Return the [x, y] coordinate for the center point of the cell that contains the specified text.  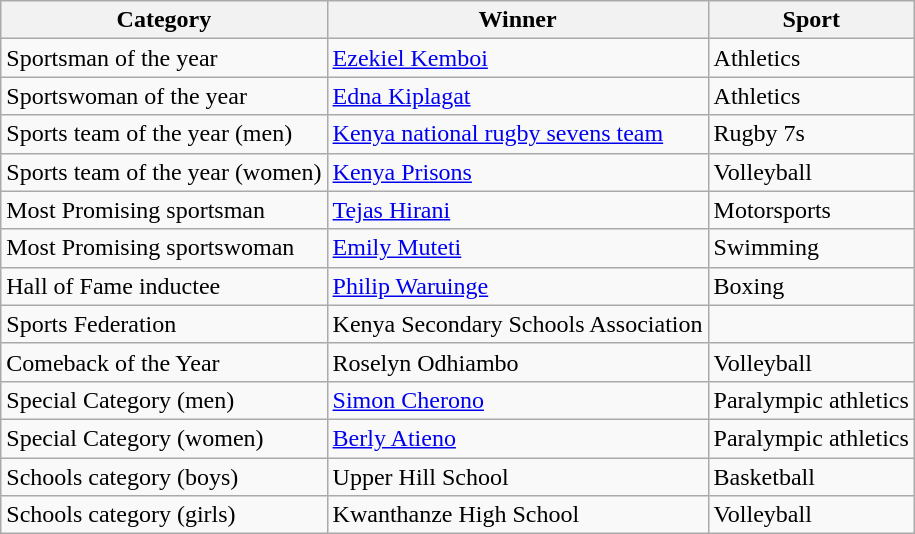
Sport [811, 20]
Category [164, 20]
Ezekiel Kemboi [518, 58]
Philip Waruinge [518, 286]
Basketball [811, 477]
Special Category (women) [164, 438]
Boxing [811, 286]
Most Promising sportswoman [164, 248]
Simon Cherono [518, 400]
Sports team of the year (men) [164, 134]
Kenya Prisons [518, 172]
Schools category (girls) [164, 515]
Motorsports [811, 210]
Winner [518, 20]
Kenya national rugby sevens team [518, 134]
Berly Atieno [518, 438]
Roselyn Odhiambo [518, 362]
Sportsman of the year [164, 58]
Tejas Hirani [518, 210]
Most Promising sportsman [164, 210]
Special Category (men) [164, 400]
Kenya Secondary Schools Association [518, 324]
Comeback of the Year [164, 362]
Swimming [811, 248]
Sports Federation [164, 324]
Upper Hill School [518, 477]
Hall of Fame inductee [164, 286]
Kwanthanze High School [518, 515]
Sportswoman of the year [164, 96]
Emily Muteti [518, 248]
Edna Kiplagat [518, 96]
Schools category (boys) [164, 477]
Sports team of the year (women) [164, 172]
Rugby 7s [811, 134]
